Provide the [x, y] coordinate of the cell's center where the given text is located.  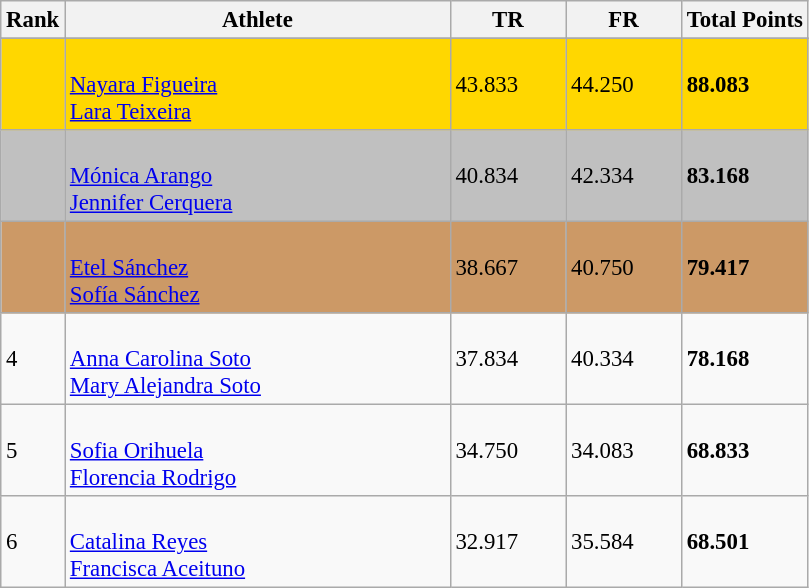
Nayara FigueiraLara Teixeira [258, 85]
32.917 [508, 542]
44.250 [624, 85]
68.833 [744, 451]
Anna Carolina SotoMary Alejandra Soto [258, 359]
6 [33, 542]
40.834 [508, 176]
Sofia OrihuelaFlorencia Rodrigo [258, 451]
Etel SánchezSofía Sánchez [258, 268]
42.334 [624, 176]
Rank [33, 20]
Mónica ArangoJennifer Cerquera [258, 176]
40.334 [624, 359]
83.168 [744, 176]
88.083 [744, 85]
37.834 [508, 359]
TR [508, 20]
35.584 [624, 542]
38.667 [508, 268]
FR [624, 20]
43.833 [508, 85]
34.750 [508, 451]
Total Points [744, 20]
68.501 [744, 542]
Athlete [258, 20]
40.750 [624, 268]
79.417 [744, 268]
78.168 [744, 359]
Catalina ReyesFrancisca Aceituno [258, 542]
4 [33, 359]
34.083 [624, 451]
5 [33, 451]
